Search for the cell housing the specified text and yield its (x, y) center coordinate. 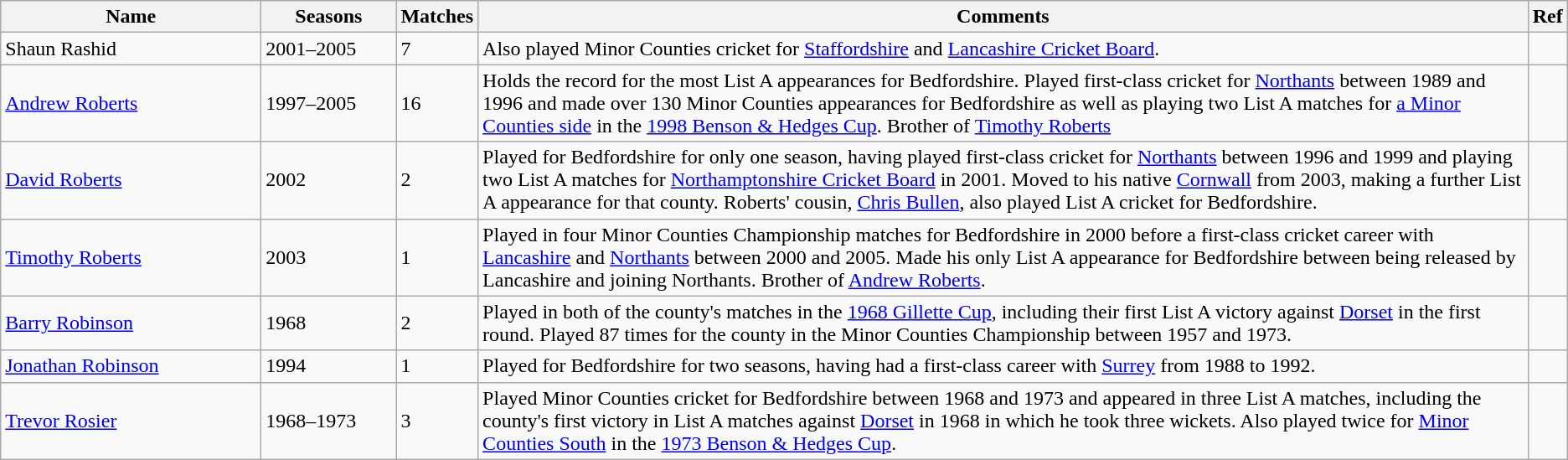
1994 (328, 366)
Timothy Roberts (131, 257)
David Roberts (131, 180)
Matches (437, 17)
Seasons (328, 17)
7 (437, 49)
Barry Robinson (131, 323)
Name (131, 17)
Comments (1003, 17)
1997–2005 (328, 103)
Ref (1548, 17)
Andrew Roberts (131, 103)
1968–1973 (328, 421)
3 (437, 421)
2003 (328, 257)
Also played Minor Counties cricket for Staffordshire and Lancashire Cricket Board. (1003, 49)
2002 (328, 180)
2001–2005 (328, 49)
1968 (328, 323)
Shaun Rashid (131, 49)
Jonathan Robinson (131, 366)
16 (437, 103)
Trevor Rosier (131, 421)
Played for Bedfordshire for two seasons, having had a first-class career with Surrey from 1988 to 1992. (1003, 366)
